Detect which cell encompasses the target text, then output its (x, y) center coordinate. 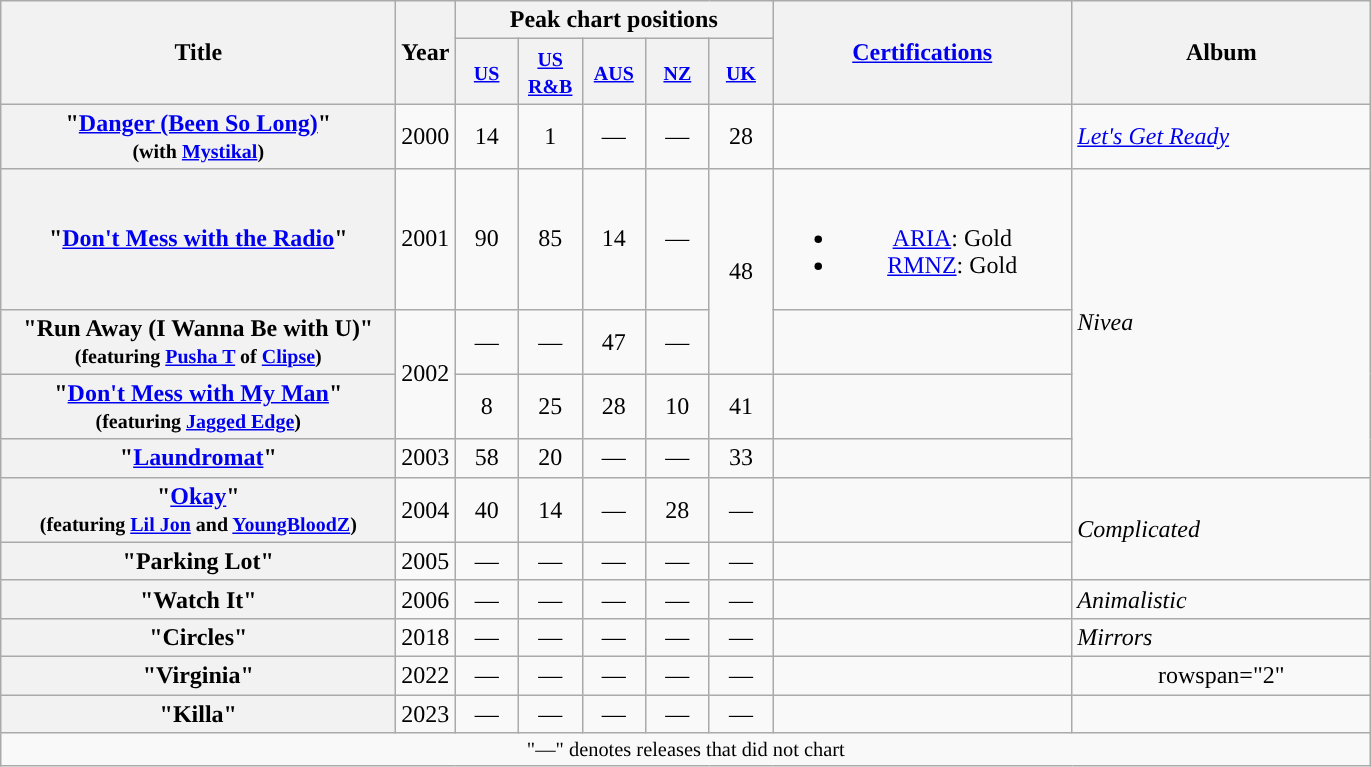
Peak chart positions (614, 20)
Certifications (922, 52)
2004 (426, 510)
NZ (678, 72)
8 (487, 406)
40 (487, 510)
rowspan="2" (1222, 675)
Nivea (1222, 323)
2023 (426, 713)
"Okay" (featuring Lil Jon and YoungBloodZ) (198, 510)
41 (741, 406)
33 (741, 458)
US (487, 72)
2022 (426, 675)
ARIA: GoldRMNZ: Gold (922, 239)
58 (487, 458)
Album (1222, 52)
90 (487, 239)
"—" denotes releases that did not chart (686, 750)
1 (550, 136)
2001 (426, 239)
Title (198, 52)
"Don't Mess with the Radio" (198, 239)
10 (678, 406)
2018 (426, 637)
"Laundromat" (198, 458)
Animalistic (1222, 599)
Mirrors (1222, 637)
"Virginia" (198, 675)
2006 (426, 599)
USR&B (550, 72)
48 (741, 272)
UK (741, 72)
"Watch It" (198, 599)
2002 (426, 374)
"Circles" (198, 637)
Year (426, 52)
"Don't Mess with My Man" (featuring Jagged Edge) (198, 406)
"Killa" (198, 713)
"Danger (Been So Long)" (with Mystikal) (198, 136)
85 (550, 239)
2005 (426, 561)
20 (550, 458)
47 (614, 342)
Let's Get Ready (1222, 136)
2003 (426, 458)
"Run Away (I Wanna Be with U)" (featuring Pusha T of Clipse) (198, 342)
Complicated (1222, 528)
2000 (426, 136)
25 (550, 406)
AUS (614, 72)
"Parking Lot" (198, 561)
